Detect which cell encompasses the target text, then output its (x, y) center coordinate. 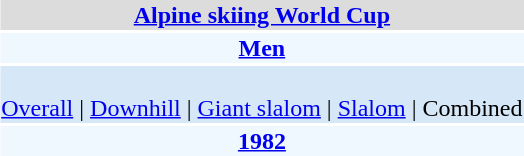
1982 (262, 141)
Alpine skiing World Cup (262, 15)
Overall | Downhill | Giant slalom | Slalom | Combined (262, 94)
Men (262, 48)
